Output the [X, Y] coordinate of the center of the cell containing the given text.  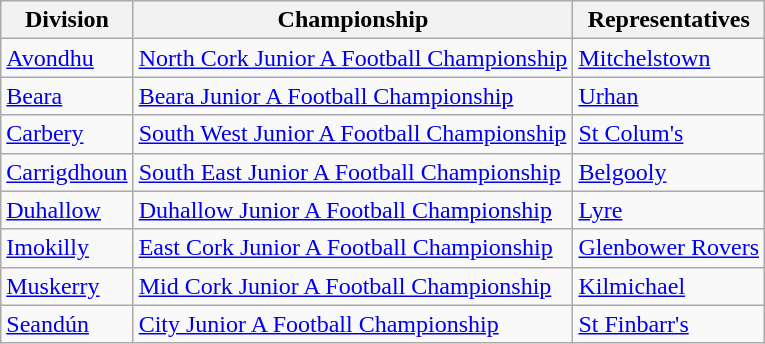
South East Junior A Football Championship [353, 172]
St Colum's [669, 134]
Urhan [669, 96]
Seandún [67, 324]
Beara Junior A Football Championship [353, 96]
Mid Cork Junior A Football Championship [353, 286]
East Cork Junior A Football Championship [353, 248]
Imokilly [67, 248]
St Finbarr's [669, 324]
Carrigdhoun [67, 172]
Avondhu [67, 58]
Division [67, 20]
Belgooly [669, 172]
Lyre [669, 210]
Championship [353, 20]
Duhallow Junior A Football Championship [353, 210]
Glenbower Rovers [669, 248]
Muskerry [67, 286]
South West Junior A Football Championship [353, 134]
North Cork Junior A Football Championship [353, 58]
Carbery [67, 134]
Mitchelstown [669, 58]
Representatives [669, 20]
Beara [67, 96]
Kilmichael [669, 286]
City Junior A Football Championship [353, 324]
Duhallow [67, 210]
